Scan for the cell matching the given text and deliver its [X, Y] coordinate at center. 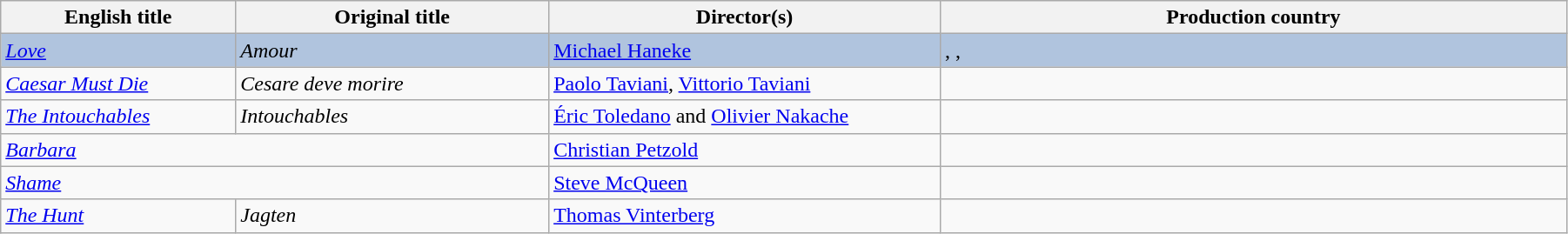
English title [118, 17]
Original title [392, 17]
, , [1254, 50]
Shame [275, 183]
Director(s) [745, 17]
Cesare deve morire [392, 84]
The Hunt [118, 216]
Éric Toledano and Olivier Nakache [745, 117]
Barbara [275, 150]
Production country [1254, 17]
Thomas Vinterberg [745, 216]
Caesar Must Die [118, 84]
Christian Petzold [745, 150]
Jagten [392, 216]
Intouchables [392, 117]
Michael Haneke [745, 50]
Paolo Taviani, Vittorio Taviani [745, 84]
Steve McQueen [745, 183]
Love [118, 50]
Amour [392, 50]
The Intouchables [118, 117]
